Extract the [X, Y] coordinate from the center of the cell holding the provided text.  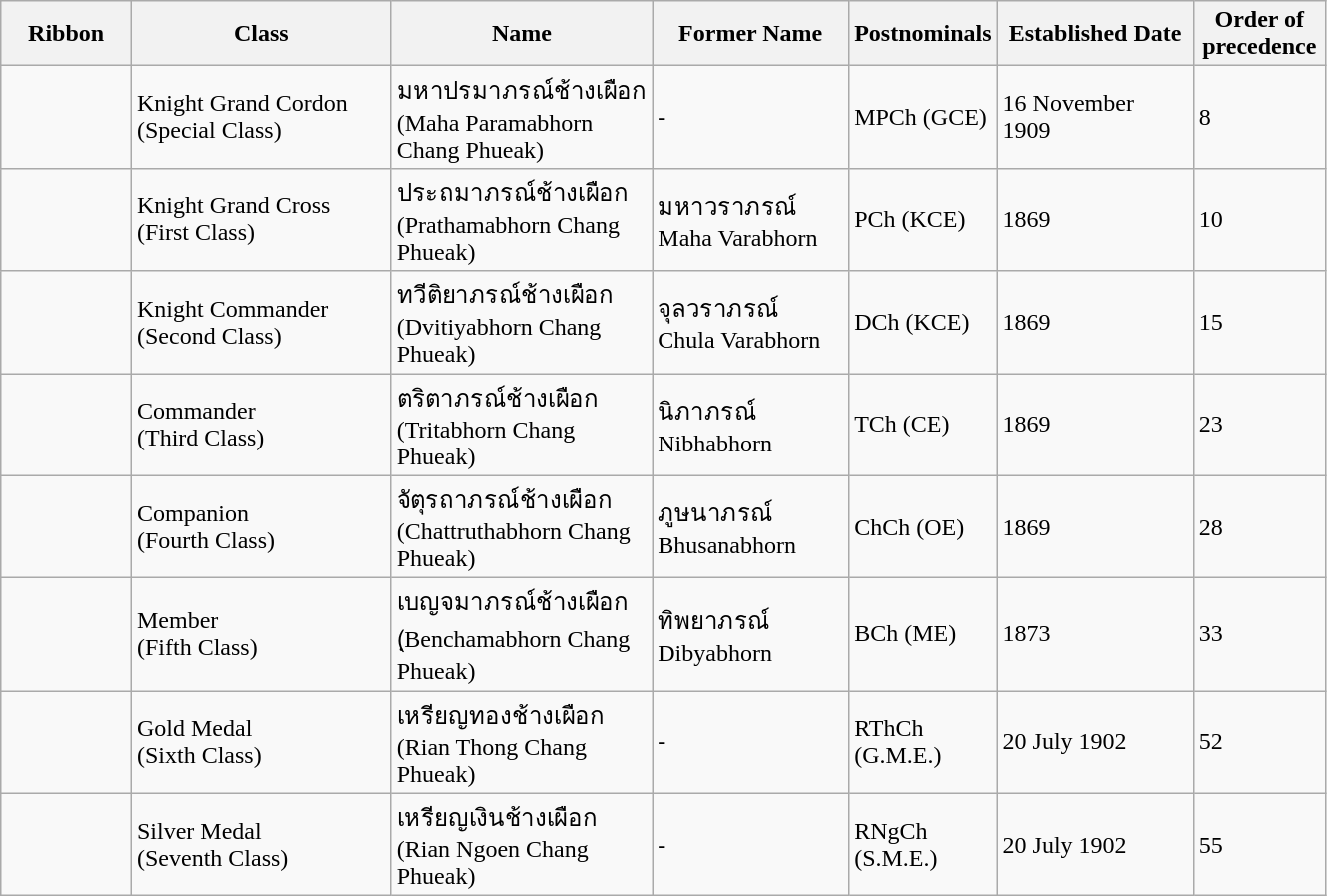
1873 [1095, 635]
มหาวราภรณ์ Maha Varabhorn [751, 220]
Knight Grand Cross(First Class) [261, 220]
RNgCh (S.M.E.) [923, 845]
RThCh (G.M.E.) [923, 743]
TCh (CE) [923, 426]
ภูษนาภรณ์ Bhusanabhorn [751, 527]
BCh (ME) [923, 635]
Gold Medal(Sixth Class) [261, 743]
28 [1259, 527]
Silver Medal(Seventh Class) [261, 845]
ทิพยาภรณ์ Dibyabhorn [751, 635]
PCh (KCE) [923, 220]
MPCh (GCE) [923, 118]
ประถมาภรณ์ช้างเผือก(Prathamabhorn Chang Phueak) [522, 220]
52 [1259, 743]
Former Name [751, 34]
DCh (KCE) [923, 322]
ทวีติยาภรณ์ช้างเผือก(Dvitiyabhorn Chang Phueak) [522, 322]
Established Date [1095, 34]
นิภาภรณ์ Nibhabhorn [751, 426]
Member(Fifth Class) [261, 635]
Knight Commander(Second Class) [261, 322]
ChCh (OE) [923, 527]
55 [1259, 845]
10 [1259, 220]
Ribbon [66, 34]
จัตุรถาภรณ์ช้างเผือก(Chattruthabhorn Chang Phueak) [522, 527]
เบญจมาภรณ์ช้างเผือก(ฺBenchamabhorn Chang Phueak) [522, 635]
16 November 1909 [1095, 118]
Name [522, 34]
เหรียญทองช้างเผือก(Rian Thong Chang Phueak) [522, 743]
จุลวราภรณ์ Chula Varabhorn [751, 322]
Commander(Third Class) [261, 426]
Postnominals [923, 34]
Order of precedence [1259, 34]
เหรียญเงินช้างเผือก(Rian Ngoen Chang Phueak) [522, 845]
Class [261, 34]
มหาปรมาภรณ์ช้างเผือก(Maha Paramabhorn Chang Phueak) [522, 118]
8 [1259, 118]
ตริตาภรณ์ช้างเผือก(Tritabhorn Chang Phueak) [522, 426]
15 [1259, 322]
Knight Grand Cordon(Special Class) [261, 118]
33 [1259, 635]
23 [1259, 426]
Companion(Fourth Class) [261, 527]
